Return the (x, y) coordinate for the center point of the cell that contains the specified text.  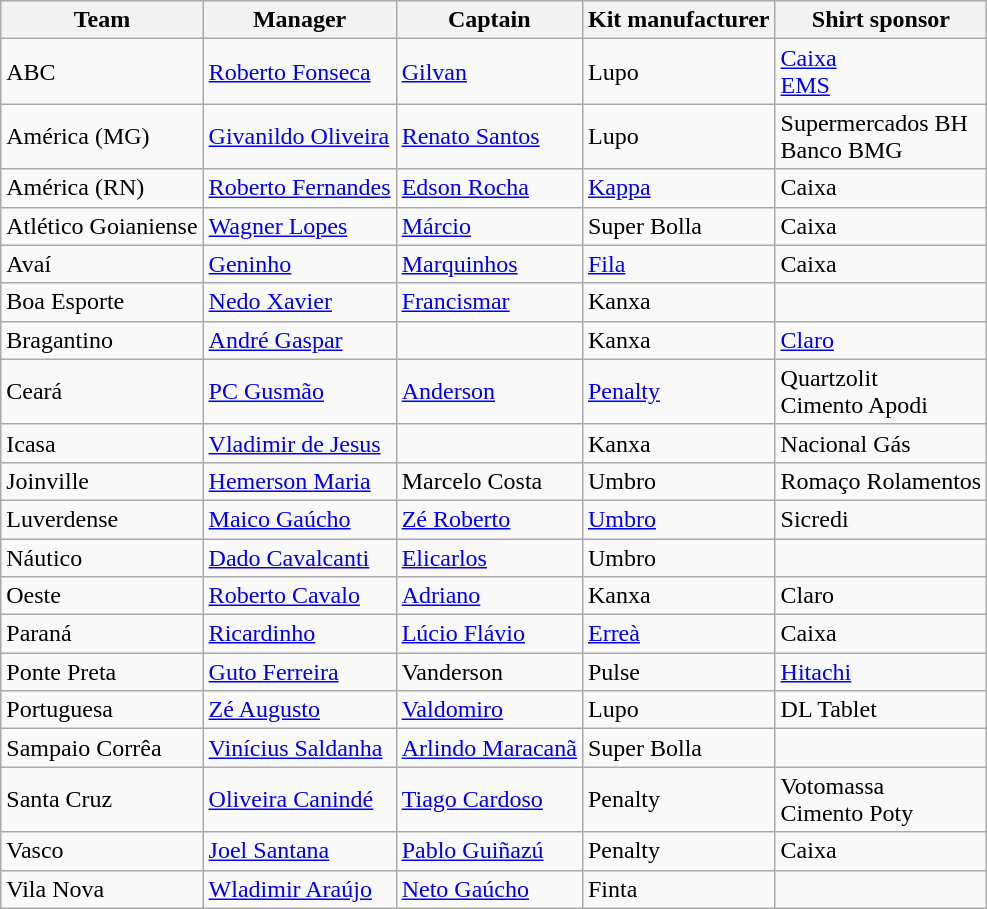
Icasa (102, 443)
Kit manufacturer (678, 20)
Neto Gaúcho (489, 889)
André Gaspar (300, 340)
Fila (678, 264)
Maico Gaúcho (300, 519)
Boa Esporte (102, 302)
Manager (300, 20)
Bragantino (102, 340)
Tiago Cardoso (489, 800)
Zé Augusto (300, 710)
Team (102, 20)
Kappa (678, 188)
Dado Cavalcanti (300, 557)
Joel Santana (300, 851)
Vladimir de Jesus (300, 443)
Marquinhos (489, 264)
Márcio (489, 226)
América (MG) (102, 136)
Santa Cruz (102, 800)
Pulse (678, 672)
Portuguesa (102, 710)
ABC (102, 72)
Ceará (102, 392)
Valdomiro (489, 710)
Marcelo Costa (489, 481)
Vanderson (489, 672)
Vinícius Saldanha (300, 748)
Erreà (678, 634)
Luverdense (102, 519)
CaixaEMS (881, 72)
Vila Nova (102, 889)
Avaí (102, 264)
Wladimir Araújo (300, 889)
Adriano (489, 596)
Paraná (102, 634)
Geninho (300, 264)
Roberto Fernandes (300, 188)
Guto Ferreira (300, 672)
Elicarlos (489, 557)
Atlético Goianiense (102, 226)
Sicredi (881, 519)
QuartzolitCimento Apodi (881, 392)
Oeste (102, 596)
Shirt sponsor (881, 20)
Roberto Cavalo (300, 596)
Sampaio Corrêa (102, 748)
Givanildo Oliveira (300, 136)
Oliveira Canindé (300, 800)
Nedo Xavier (300, 302)
Gilvan (489, 72)
Lúcio Flávio (489, 634)
Hemerson Maria (300, 481)
Edson Rocha (489, 188)
Renato Santos (489, 136)
DL Tablet (881, 710)
Joinville (102, 481)
PC Gusmão (300, 392)
Roberto Fonseca (300, 72)
Anderson (489, 392)
Hitachi (881, 672)
Zé Roberto (489, 519)
Supermercados BHBanco BMG (881, 136)
Romaço Rolamentos (881, 481)
Finta (678, 889)
Ponte Preta (102, 672)
Captain (489, 20)
VotomassaCimento Poty (881, 800)
Francismar (489, 302)
América (RN) (102, 188)
Wagner Lopes (300, 226)
Náutico (102, 557)
Pablo Guiñazú (489, 851)
Nacional Gás (881, 443)
Vasco (102, 851)
Ricardinho (300, 634)
Arlindo Maracanã (489, 748)
